Locate the cell with the specified text and output its (X, Y) center coordinate. 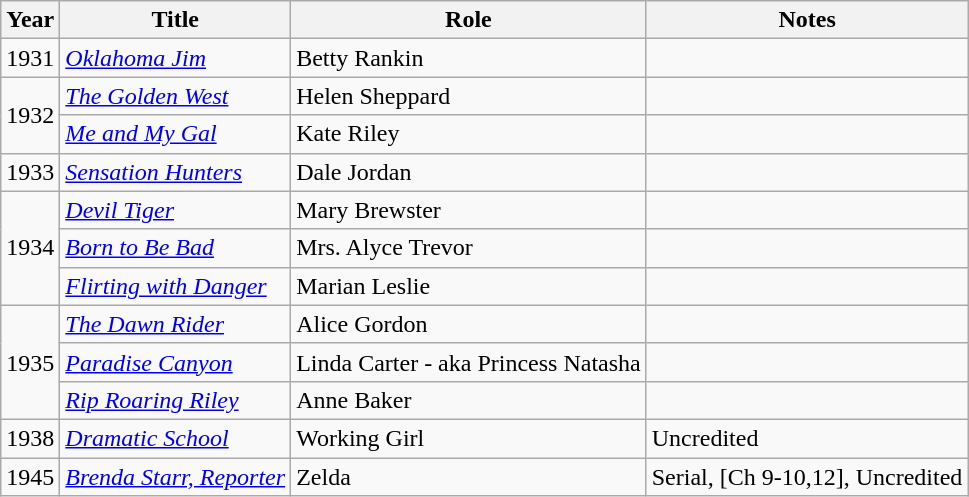
Flirting with Danger (176, 286)
Alice Gordon (469, 324)
1933 (30, 172)
Dramatic School (176, 438)
Marian Leslie (469, 286)
Title (176, 20)
Brenda Starr, Reporter (176, 477)
Working Girl (469, 438)
The Golden West (176, 96)
1935 (30, 362)
Oklahoma Jim (176, 58)
Helen Sheppard (469, 96)
1938 (30, 438)
Linda Carter - aka Princess Natasha (469, 362)
1934 (30, 248)
Me and My Gal (176, 134)
Betty Rankin (469, 58)
Year (30, 20)
Uncredited (807, 438)
1945 (30, 477)
The Dawn Rider (176, 324)
Mary Brewster (469, 210)
Dale Jordan (469, 172)
Kate Riley (469, 134)
Born to Be Bad (176, 248)
Paradise Canyon (176, 362)
1931 (30, 58)
Anne Baker (469, 400)
Sensation Hunters (176, 172)
Serial, [Ch 9-10,12], Uncredited (807, 477)
Role (469, 20)
1932 (30, 115)
Notes (807, 20)
Rip Roaring Riley (176, 400)
Mrs. Alyce Trevor (469, 248)
Devil Tiger (176, 210)
Zelda (469, 477)
